Determine the [x, y] coordinate at the center of the cell enclosing the given text.  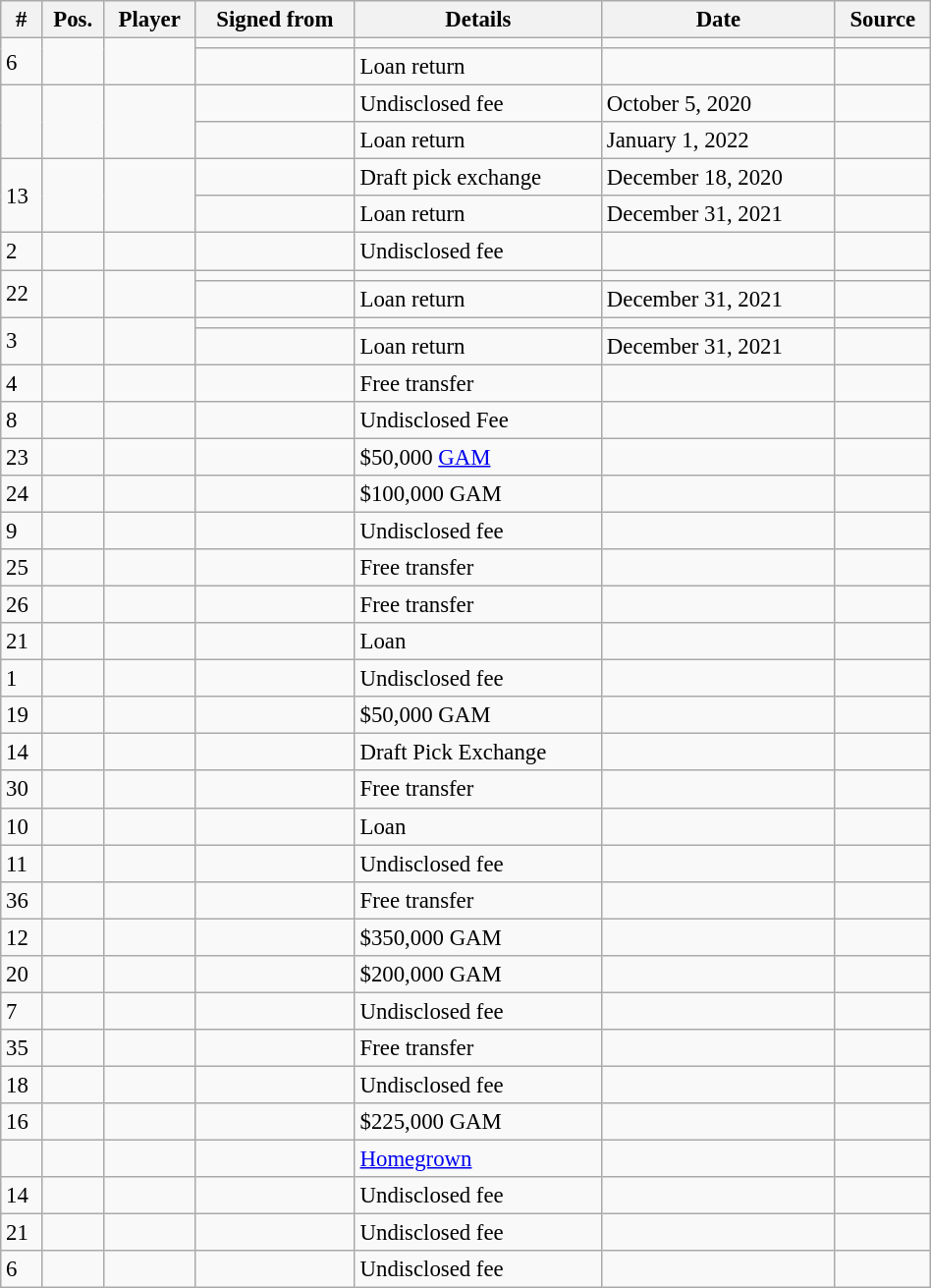
13 [22, 196]
$225,000 GAM [477, 1122]
35 [22, 1048]
Draft pick exchange [477, 178]
22 [22, 294]
24 [22, 494]
11 [22, 864]
January 1, 2022 [719, 140]
23 [22, 457]
Details [477, 20]
Date [719, 20]
7 [22, 1011]
1 [22, 679]
9 [22, 531]
19 [22, 715]
$350,000 GAM [477, 937]
Source [882, 20]
20 [22, 975]
Player [149, 20]
3 [22, 341]
10 [22, 826]
$100,000 GAM [477, 494]
16 [22, 1122]
Signed from [275, 20]
18 [22, 1085]
# [22, 20]
30 [22, 790]
December 18, 2020 [719, 178]
Pos. [73, 20]
25 [22, 568]
36 [22, 900]
$200,000 GAM [477, 975]
2 [22, 252]
12 [22, 937]
26 [22, 605]
8 [22, 420]
4 [22, 383]
Homegrown [477, 1159]
October 5, 2020 [719, 104]
Undisclosed Fee [477, 420]
Draft Pick Exchange [477, 753]
